Return the [X, Y] coordinate for the center point of the cell that contains the specified text.  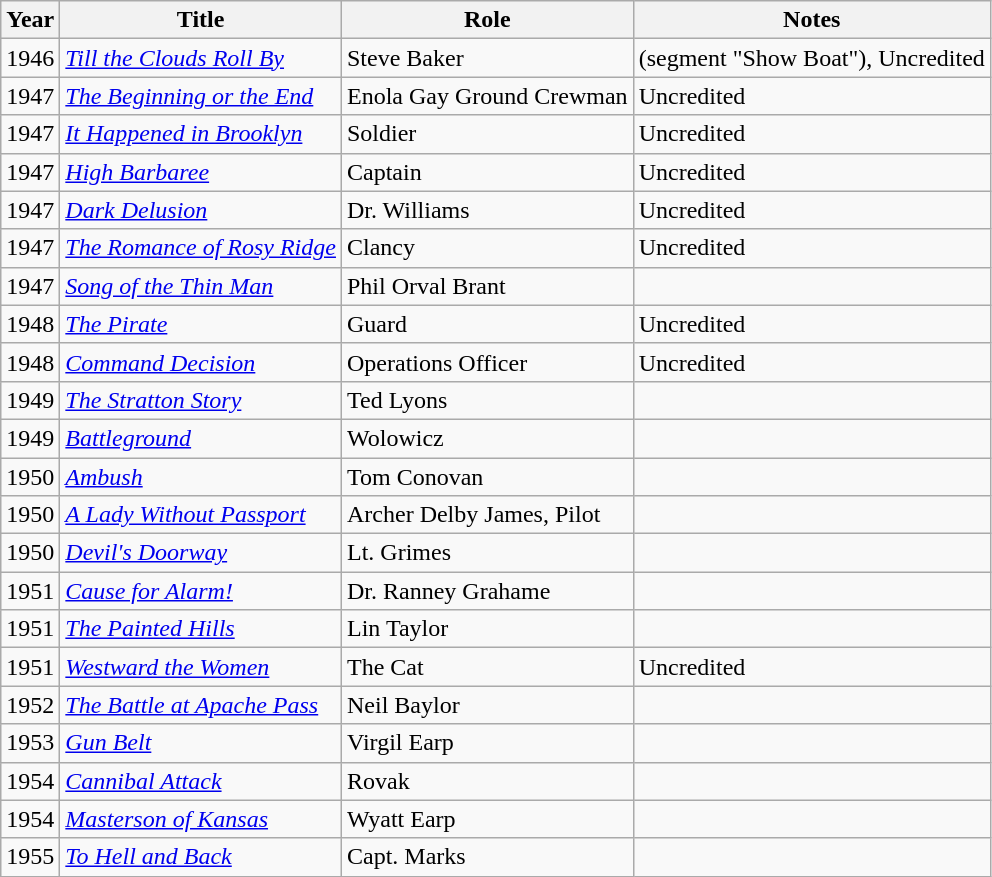
The Battle at Apache Pass [201, 705]
1946 [30, 58]
Rovak [487, 781]
Song of the Thin Man [201, 286]
Cannibal Attack [201, 781]
(segment "Show Boat"), Uncredited [812, 58]
Command Decision [201, 362]
The Cat [487, 667]
To Hell and Back [201, 857]
Archer Delby James, Pilot [487, 515]
Notes [812, 20]
1952 [30, 705]
Soldier [487, 134]
Wolowicz [487, 438]
Steve Baker [487, 58]
The Pirate [201, 324]
Dark Delusion [201, 210]
Role [487, 20]
Devil's Doorway [201, 553]
Captain [487, 172]
Dr. Williams [487, 210]
High Barbaree [201, 172]
Gun Belt [201, 743]
Dr. Ranney Grahame [487, 591]
The Beginning or the End [201, 96]
The Stratton Story [201, 400]
Neil Baylor [487, 705]
Year [30, 20]
Ted Lyons [487, 400]
Tom Conovan [487, 477]
Title [201, 20]
A Lady Without Passport [201, 515]
Guard [487, 324]
It Happened in Brooklyn [201, 134]
Virgil Earp [487, 743]
Clancy [487, 248]
Lin Taylor [487, 629]
Phil Orval Brant [487, 286]
Battleground [201, 438]
Ambush [201, 477]
Operations Officer [487, 362]
Cause for Alarm! [201, 591]
Westward the Women [201, 667]
Masterson of Kansas [201, 819]
Wyatt Earp [487, 819]
Lt. Grimes [487, 553]
The Romance of Rosy Ridge [201, 248]
Till the Clouds Roll By [201, 58]
Enola Gay Ground Crewman [487, 96]
Capt. Marks [487, 857]
1955 [30, 857]
1953 [30, 743]
The Painted Hills [201, 629]
